Determine the (x, y) coordinate at the center of the cell enclosing the given text.  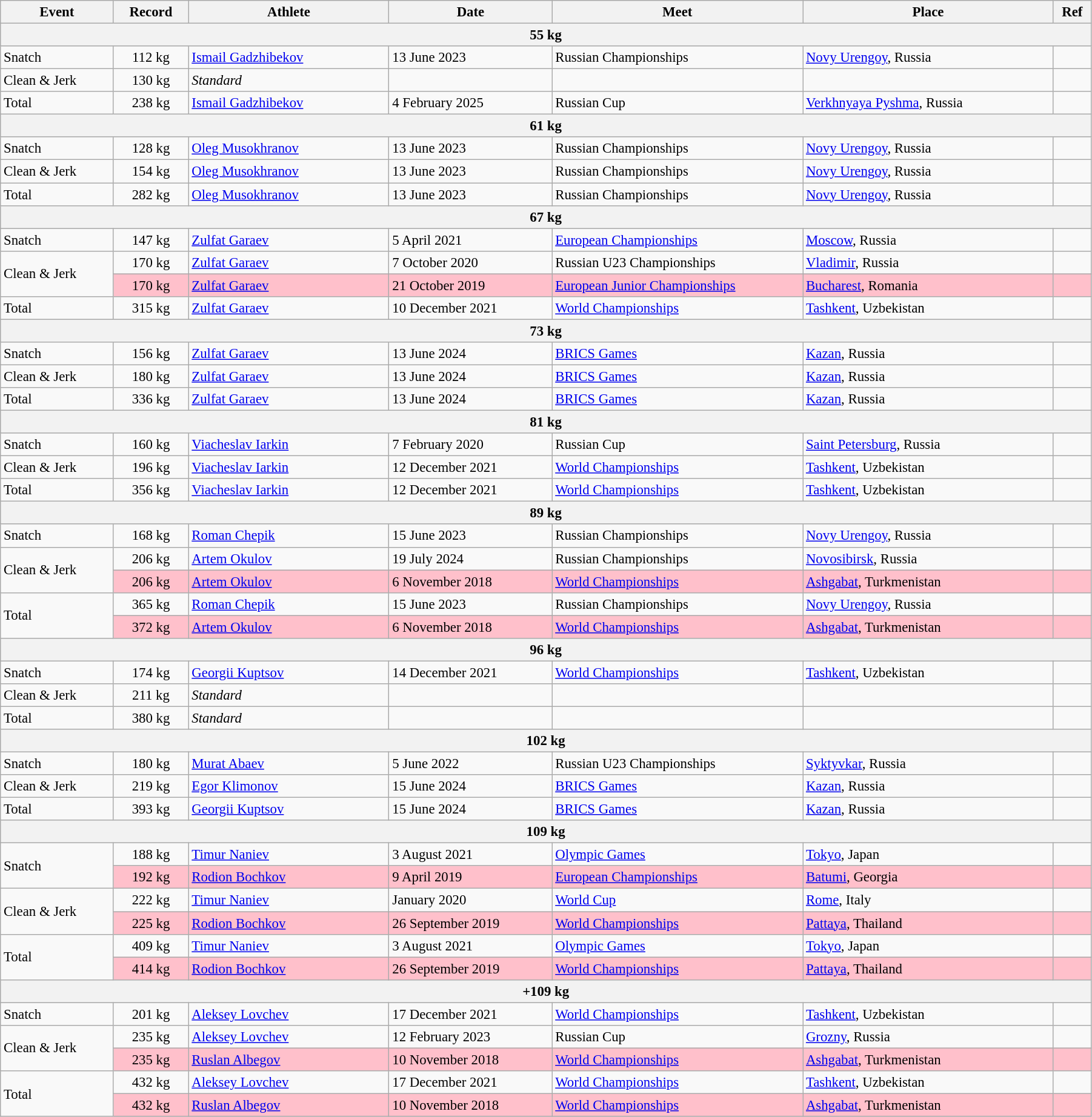
21 October 2019 (470, 285)
174 kg (151, 672)
201 kg (151, 1014)
81 kg (546, 422)
Egor Klimonov (288, 786)
109 kg (546, 832)
5 June 2022 (470, 764)
World Cup (678, 900)
211 kg (151, 695)
55 kg (546, 35)
147 kg (151, 240)
Bucharest, Romania (928, 285)
Meet (678, 12)
January 2020 (470, 900)
393 kg (151, 809)
Ref (1072, 12)
73 kg (546, 331)
409 kg (151, 946)
356 kg (151, 490)
7 October 2020 (470, 262)
Date (470, 12)
+109 kg (546, 991)
Rome, Italy (928, 900)
Batumi, Georgia (928, 878)
130 kg (151, 81)
96 kg (546, 650)
Place (928, 12)
Saint Petersburg, Russia (928, 445)
Novosibirsk, Russia (928, 558)
Murat Abaev (288, 764)
372 kg (151, 627)
188 kg (151, 855)
Athlete (288, 12)
19 July 2024 (470, 558)
14 December 2021 (470, 672)
154 kg (151, 171)
Event (57, 12)
7 February 2020 (470, 445)
Grozny, Russia (928, 1037)
Vladimir, Russia (928, 262)
336 kg (151, 399)
10 December 2021 (470, 308)
365 kg (151, 604)
12 February 2023 (470, 1037)
67 kg (546, 217)
219 kg (151, 786)
9 April 2019 (470, 878)
Record (151, 12)
Verkhnyaya Pyshma, Russia (928, 103)
238 kg (151, 103)
Moscow, Russia (928, 240)
61 kg (546, 126)
380 kg (151, 718)
European Junior Championships (678, 285)
160 kg (151, 445)
112 kg (151, 58)
222 kg (151, 900)
4 February 2025 (470, 103)
315 kg (151, 308)
414 kg (151, 969)
5 April 2021 (470, 240)
192 kg (151, 878)
196 kg (151, 468)
102 kg (546, 741)
225 kg (151, 923)
156 kg (151, 354)
128 kg (151, 148)
282 kg (151, 194)
Syktyvkar, Russia (928, 764)
89 kg (546, 513)
168 kg (151, 536)
